Output the [x, y] coordinate of the center of the cell containing the given text.  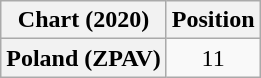
Chart (2020) [84, 20]
Position [213, 20]
Poland (ZPAV) [84, 58]
11 [213, 58]
